Provide the (x, y) coordinate of the cell's center where the given text is located.  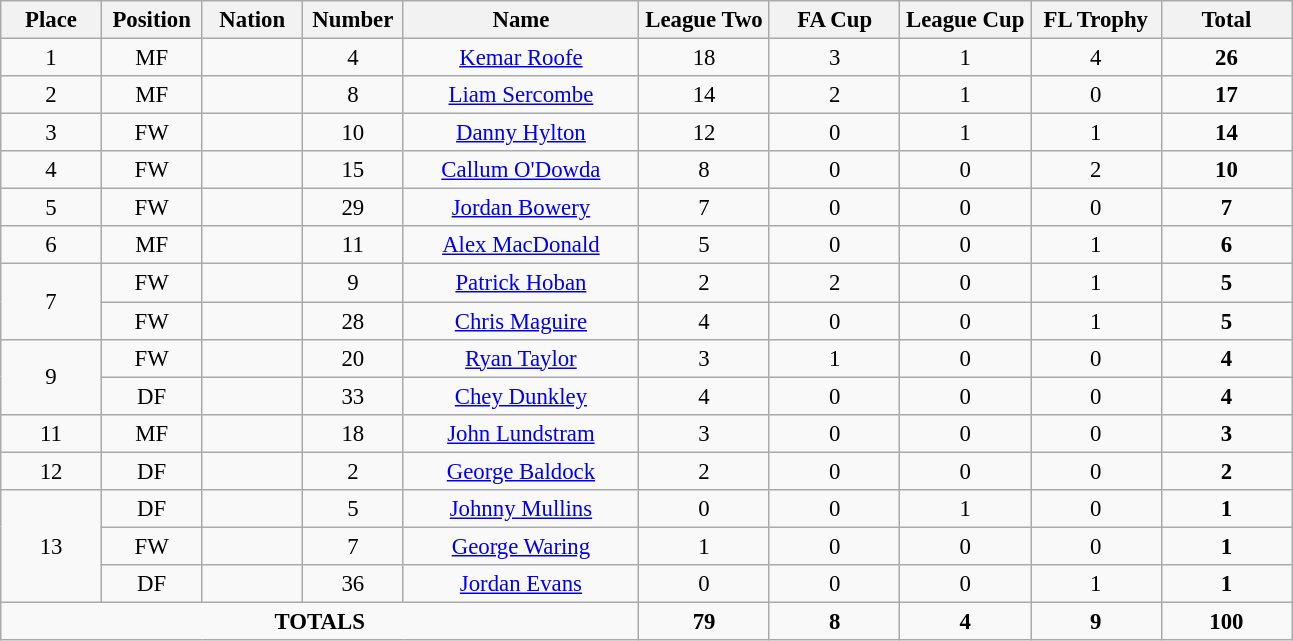
George Waring (521, 546)
George Baldock (521, 471)
Nation (252, 20)
Place (52, 20)
100 (1226, 621)
28 (354, 321)
Danny Hylton (521, 133)
Ryan Taylor (521, 358)
Callum O'Dowda (521, 170)
79 (704, 621)
John Lundstram (521, 433)
36 (354, 584)
Patrick Hoban (521, 283)
FL Trophy (1096, 20)
Alex MacDonald (521, 245)
Johnny Mullins (521, 509)
Number (354, 20)
Chris Maguire (521, 321)
20 (354, 358)
17 (1226, 95)
FA Cup (834, 20)
29 (354, 208)
Kemar Roofe (521, 58)
15 (354, 170)
13 (52, 546)
Jordan Evans (521, 584)
League Two (704, 20)
League Cup (966, 20)
Total (1226, 20)
33 (354, 396)
Position (152, 20)
TOTALS (320, 621)
Liam Sercombe (521, 95)
Jordan Bowery (521, 208)
Chey Dunkley (521, 396)
Name (521, 20)
26 (1226, 58)
